Find where the given text appears and provide that cell's center as (x, y) coordinate. 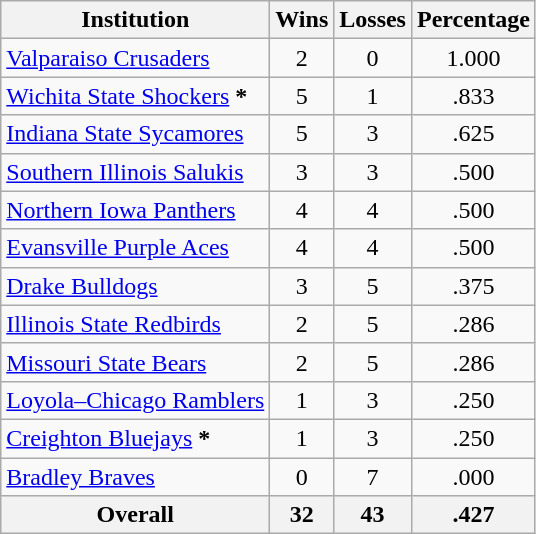
Missouri State Bears (136, 362)
7 (373, 477)
Valparaiso Crusaders (136, 58)
Wichita State Shockers * (136, 96)
.427 (473, 515)
Indiana State Sycamores (136, 134)
Illinois State Redbirds (136, 324)
Drake Bulldogs (136, 286)
Losses (373, 20)
.833 (473, 96)
Percentage (473, 20)
Northern Iowa Panthers (136, 210)
Institution (136, 20)
Wins (302, 20)
1.000 (473, 58)
.000 (473, 477)
Southern Illinois Salukis (136, 172)
32 (302, 515)
.625 (473, 134)
Overall (136, 515)
Loyola–Chicago Ramblers (136, 400)
Bradley Braves (136, 477)
.375 (473, 286)
43 (373, 515)
Evansville Purple Aces (136, 248)
Creighton Bluejays * (136, 438)
